For the text-containing cell, return its midpoint in [x, y] coordinate format. 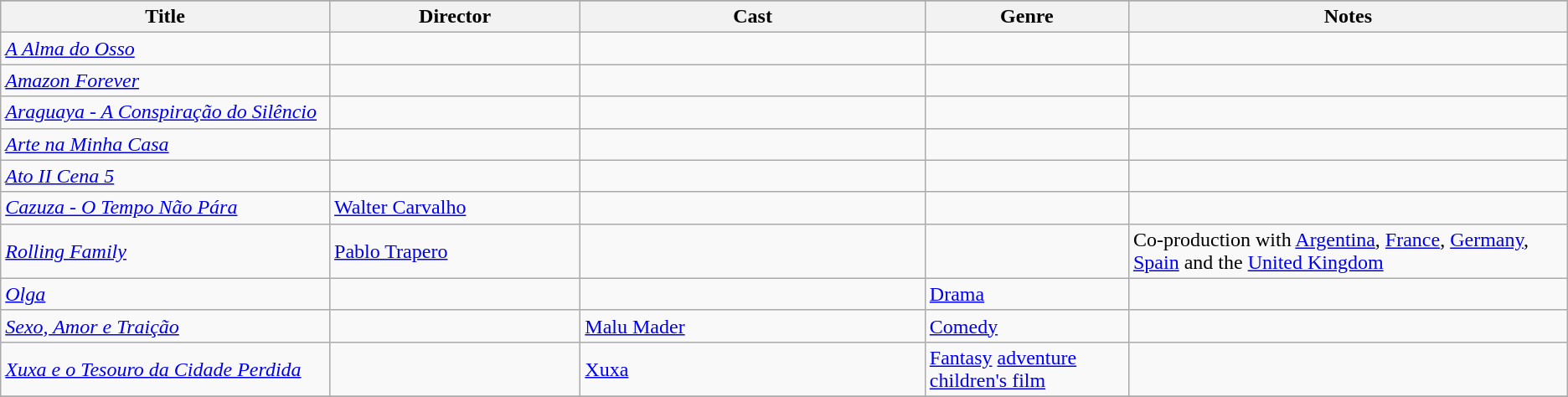
Araguaya - A Conspiração do Silêncio [166, 112]
Malu Mader [752, 326]
Notes [1348, 17]
Director [456, 17]
Walter Carvalho [456, 208]
Xuxa e o Tesouro da Cidade Perdida [166, 369]
Amazon Forever [166, 80]
A Alma do Osso [166, 49]
Title [166, 17]
Genre [1027, 17]
Pablo Trapero [456, 251]
Cazuza - O Tempo Não Pára [166, 208]
Sexo, Amor e Traição [166, 326]
Ato II Cena 5 [166, 176]
Drama [1027, 294]
Xuxa [752, 369]
Cast [752, 17]
Arte na Minha Casa [166, 144]
Comedy [1027, 326]
Co-production with Argentina, France, Germany, Spain and the United Kingdom [1348, 251]
Fantasy adventure children's film [1027, 369]
Olga [166, 294]
Rolling Family [166, 251]
